Search for the cell housing the specified text and yield its [X, Y] center coordinate. 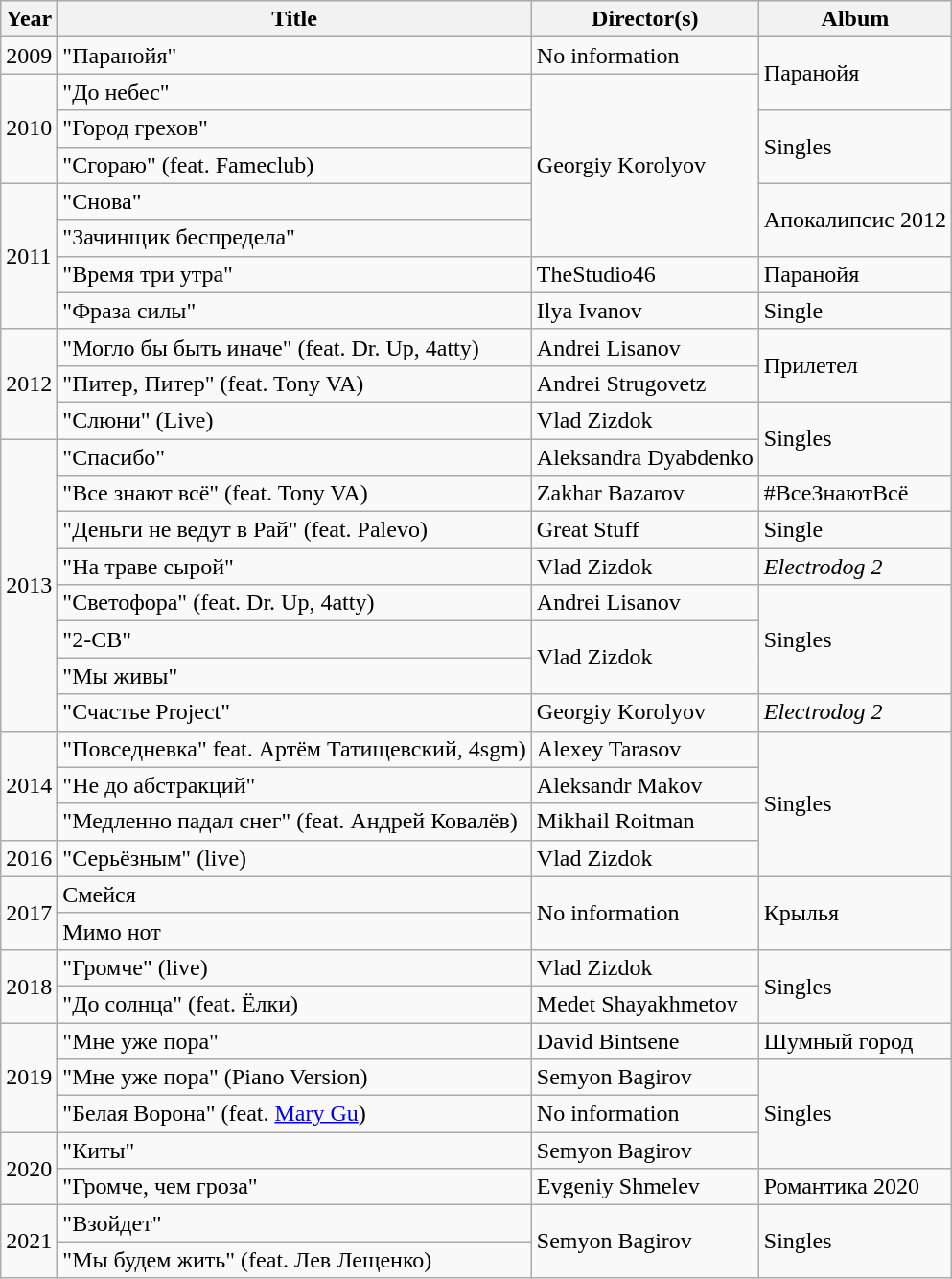
"Питер, Питер" (feat. Tony VA) [295, 384]
2021 [29, 1242]
Aleksandr Makov [644, 785]
#ВсеЗнаютВсё [855, 494]
"До небес" [295, 92]
"Снова" [295, 201]
2020 [29, 1169]
Апокалипсис 2012 [855, 220]
"Сгораю" (feat. Fameclub) [295, 165]
"Зачинщик беспредела" [295, 238]
"Могло бы быть иначе" (feat. Dr. Up, 4atty) [295, 347]
"Громче, чем гроза" [295, 1187]
Романтика 2020 [855, 1187]
2013 [29, 585]
"Деньги не ведут в Рай" (feat. Palevo) [295, 530]
"Повседневка" feat. Артём Татищевский, 4sgm) [295, 749]
"Громче" (live) [295, 967]
"Город грехов" [295, 128]
Ilya Ivanov [644, 311]
"Время три утра" [295, 274]
"Счастье Project" [295, 712]
"Слюни" (Live) [295, 420]
TheStudio46 [644, 274]
"Фраза силы" [295, 311]
2011 [29, 256]
"Медленно падал снег" (feat. Андрей Ковалёв) [295, 822]
"Взойдет" [295, 1223]
Year [29, 19]
David Bintsene [644, 1040]
"Белая Ворона" (feat. Mary Gu) [295, 1114]
2009 [29, 56]
"Киты" [295, 1151]
Medet Shayakhmetov [644, 1004]
"Мне уже пора" (Piano Version) [295, 1078]
"2-CB" [295, 639]
"До солнца" (feat. Ёлки) [295, 1004]
2012 [29, 384]
"Не до абстракций" [295, 785]
"Все знают всё" (feat. Tony VA) [295, 494]
"Светофора" (feat. Dr. Up, 4atty) [295, 603]
Title [295, 19]
"Мы будем жить" (feat. Лев Лещенко) [295, 1260]
"Паранойя" [295, 56]
"Спасибо" [295, 457]
2016 [29, 858]
Mikhail Roitman [644, 822]
Смейся [295, 895]
Aleksandra Dyabdenko [644, 457]
Album [855, 19]
Great Stuff [644, 530]
2010 [29, 128]
Шумный город [855, 1040]
"На траве сырой" [295, 567]
2018 [29, 986]
Evgeniy Shmelev [644, 1187]
Director(s) [644, 19]
Andrei Strugovetz [644, 384]
2017 [29, 913]
Прилетел [855, 365]
Alexey Tarasov [644, 749]
2019 [29, 1077]
2014 [29, 785]
"Мы живы" [295, 676]
Мимо нот [295, 931]
Zakhar Bazarov [644, 494]
"Мне уже пора" [295, 1040]
Крылья [855, 913]
"Серьёзным" (live) [295, 858]
